Provide the [x, y] coordinate of the cell's center where the given text is located.  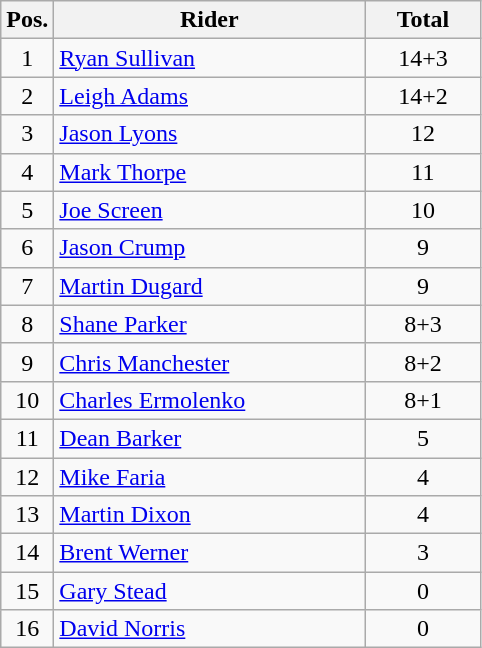
Martin Dixon [210, 515]
8+3 [423, 324]
Gary Stead [210, 591]
7 [28, 286]
13 [28, 515]
Rider [210, 20]
Ryan Sullivan [210, 58]
Total [423, 20]
6 [28, 248]
15 [28, 591]
Shane Parker [210, 324]
1 [28, 58]
8+1 [423, 400]
Brent Werner [210, 553]
Martin Dugard [210, 286]
Pos. [28, 20]
Mike Faria [210, 477]
Mark Thorpe [210, 172]
2 [28, 96]
14 [28, 553]
Joe Screen [210, 210]
8 [28, 324]
14+2 [423, 96]
David Norris [210, 629]
Jason Lyons [210, 134]
Jason Crump [210, 248]
Dean Barker [210, 438]
Leigh Adams [210, 96]
8+2 [423, 362]
Charles Ermolenko [210, 400]
14+3 [423, 58]
16 [28, 629]
Chris Manchester [210, 362]
